Provide the [X, Y] coordinate of the cell's center where the given text is located.  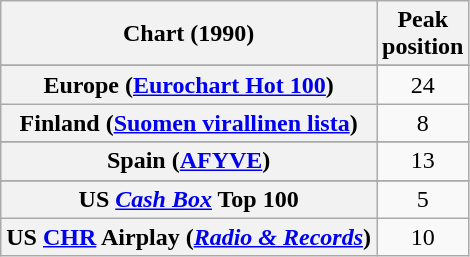
Finland (Suomen virallinen lista) [189, 123]
10 [422, 237]
Peakposition [422, 34]
24 [422, 85]
8 [422, 123]
Spain (AFYVE) [189, 161]
5 [422, 199]
US CHR Airplay (Radio & Records) [189, 237]
Europe (Eurochart Hot 100) [189, 85]
13 [422, 161]
US Cash Box Top 100 [189, 199]
Chart (1990) [189, 34]
